Determine the (X, Y) coordinate at the center of the cell enclosing the given text.  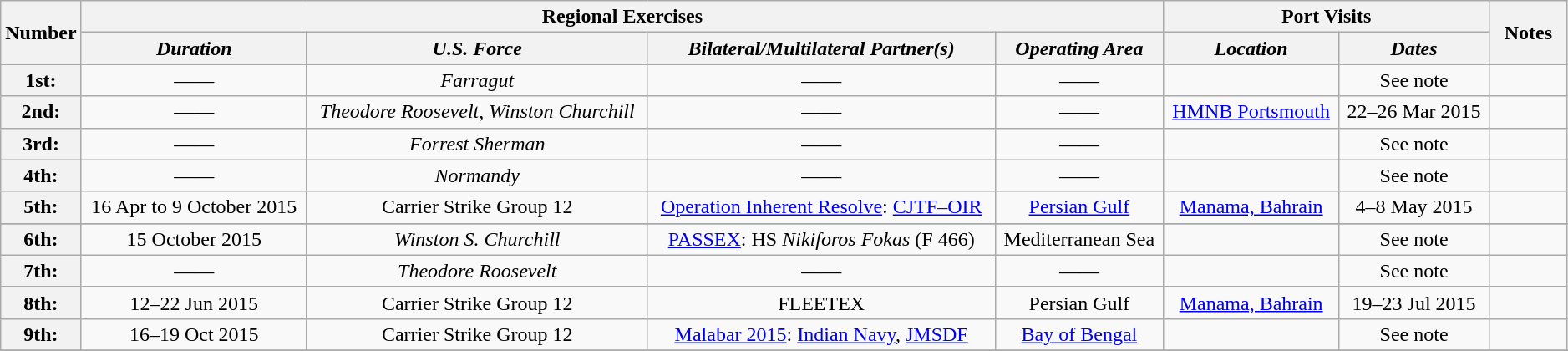
Dates (1414, 48)
4th: (41, 175)
Operation Inherent Resolve: CJTF–OIR (821, 207)
Bilateral/Multilateral Partner(s) (821, 48)
Normandy (477, 175)
8th: (41, 303)
19–23 Jul 2015 (1414, 303)
Port Visits (1327, 17)
12–22 Jun 2015 (194, 303)
Winston S. Churchill (477, 239)
Notes (1529, 33)
Theodore Roosevelt (477, 271)
Number (41, 33)
2nd: (41, 112)
1st: (41, 80)
Mediterranean Sea (1079, 239)
Farragut (477, 80)
Theodore Roosevelt, Winston Churchill (477, 112)
Forrest Sherman (477, 144)
Duration (194, 48)
7th: (41, 271)
22–26 Mar 2015 (1414, 112)
U.S. Force (477, 48)
Operating Area (1079, 48)
Bay of Bengal (1079, 334)
4–8 May 2015 (1414, 207)
6th: (41, 239)
HMNB Portsmouth (1251, 112)
16 Apr to 9 October 2015 (194, 207)
9th: (41, 334)
Malabar 2015: Indian Navy, JMSDF (821, 334)
5th: (41, 207)
FLEETEX (821, 303)
16–19 Oct 2015 (194, 334)
3rd: (41, 144)
PASSEX: HS Nikiforos Fokas (F 466) (821, 239)
Regional Exercises (622, 17)
Location (1251, 48)
15 October 2015 (194, 239)
